Search for the cell housing the specified text and yield its (x, y) center coordinate. 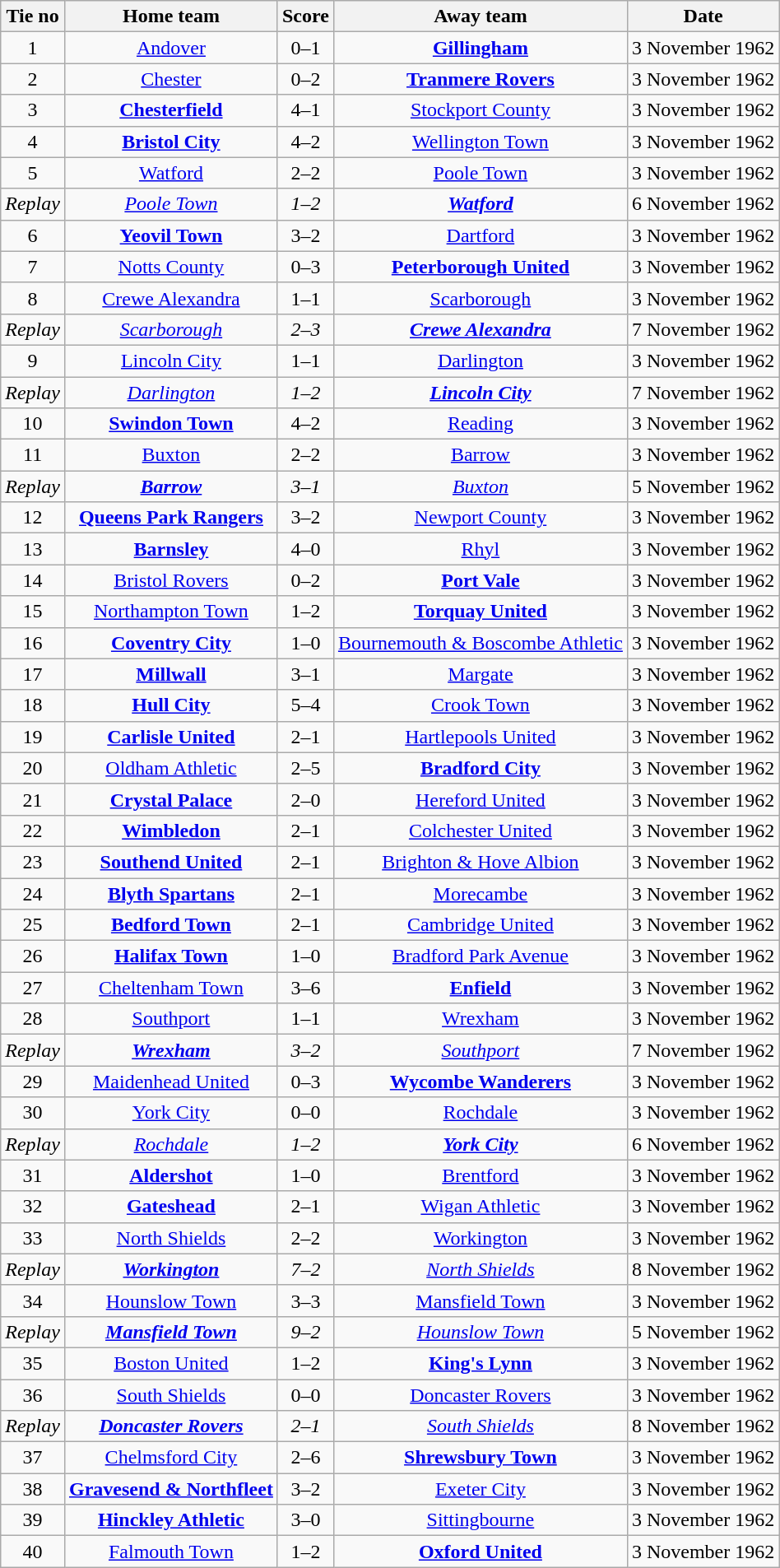
32 (33, 1207)
27 (33, 988)
39 (33, 1520)
Boston United (171, 1363)
36 (33, 1395)
3–6 (305, 988)
Colchester United (481, 831)
3 (33, 110)
Oldham Athletic (171, 768)
15 (33, 612)
13 (33, 549)
Andover (171, 48)
14 (33, 580)
Carlisle United (171, 737)
Hinckley Athletic (171, 1520)
1 (33, 48)
Blyth Spartans (171, 893)
23 (33, 862)
Bristol City (171, 142)
Wigan Athletic (481, 1207)
Enfield (481, 988)
Rhyl (481, 549)
Score (305, 16)
Tie no (33, 16)
Stockport County (481, 110)
18 (33, 705)
9 (33, 361)
4–0 (305, 549)
Bristol Rovers (171, 580)
Crystal Palace (171, 799)
Halifax Town (171, 956)
Port Vale (481, 580)
Swindon Town (171, 424)
Tranmere Rovers (481, 79)
Southend United (171, 862)
2–0 (305, 799)
35 (33, 1363)
7–2 (305, 1269)
Hull City (171, 705)
16 (33, 643)
22 (33, 831)
24 (33, 893)
Hereford United (481, 799)
Crook Town (481, 705)
Aldershot (171, 1175)
Brentford (481, 1175)
Exeter City (481, 1489)
4–1 (305, 110)
38 (33, 1489)
Morecambe (481, 893)
Gillingham (481, 48)
Away team (481, 16)
2–5 (305, 768)
40 (33, 1552)
26 (33, 956)
0–1 (305, 48)
11 (33, 455)
Gateshead (171, 1207)
Millwall (171, 674)
Cheltenham Town (171, 988)
Yeovil Town (171, 235)
6 (33, 235)
2 (33, 79)
28 (33, 1019)
Bedford Town (171, 925)
Home team (171, 16)
Dartford (481, 235)
2–6 (305, 1458)
30 (33, 1113)
Chelmsford City (171, 1458)
37 (33, 1458)
Bournemouth & Boscombe Athletic (481, 643)
31 (33, 1175)
Shrewsbury Town (481, 1458)
19 (33, 737)
Date (703, 16)
3–0 (305, 1520)
Chester (171, 79)
29 (33, 1082)
Sittingbourne (481, 1520)
3–3 (305, 1300)
Reading (481, 424)
Wellington Town (481, 142)
9–2 (305, 1332)
21 (33, 799)
Oxford United (481, 1552)
2–3 (305, 329)
33 (33, 1238)
Cambridge United (481, 925)
17 (33, 674)
Coventry City (171, 643)
Notts County (171, 267)
Wimbledon (171, 831)
Hartlepools United (481, 737)
Bradford Park Avenue (481, 956)
Margate (481, 674)
20 (33, 768)
Maidenhead United (171, 1082)
Torquay United (481, 612)
Falmouth Town (171, 1552)
25 (33, 925)
Newport County (481, 518)
34 (33, 1300)
12 (33, 518)
10 (33, 424)
8 (33, 298)
Gravesend & Northfleet (171, 1489)
Northampton Town (171, 612)
Chesterfield (171, 110)
Brighton & Hove Albion (481, 862)
King's Lynn (481, 1363)
7 (33, 267)
Barnsley (171, 549)
5 (33, 173)
Queens Park Rangers (171, 518)
Wycombe Wanderers (481, 1082)
Peterborough United (481, 267)
5–4 (305, 705)
4 (33, 142)
Bradford City (481, 768)
